Find where the given text appears and provide that cell's center as (x, y) coordinate. 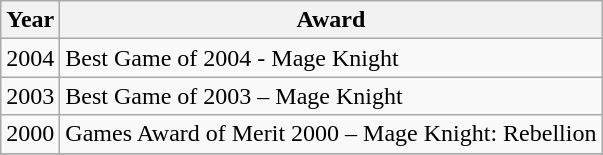
Best Game of 2003 – Mage Knight (331, 96)
Year (30, 20)
Award (331, 20)
Games Award of Merit 2000 – Mage Knight: Rebellion (331, 134)
2000 (30, 134)
Best Game of 2004 - Mage Knight (331, 58)
2003 (30, 96)
2004 (30, 58)
